Scan for the cell matching the given text and deliver its [X, Y] coordinate at center. 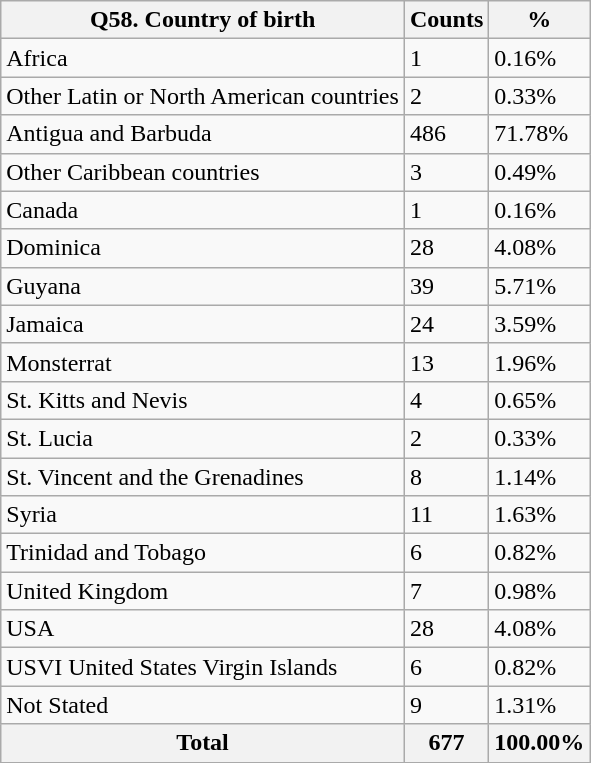
Counts [446, 20]
0.98% [540, 591]
1.63% [540, 515]
1.31% [540, 705]
1.14% [540, 477]
Other Latin or North American countries [203, 96]
Trinidad and Tobago [203, 553]
1.96% [540, 362]
7 [446, 591]
3 [446, 172]
Jamaica [203, 324]
100.00% [540, 743]
St. Kitts and Nevis [203, 400]
39 [446, 286]
USVI United States Virgin Islands [203, 667]
3.59% [540, 324]
11 [446, 515]
0.65% [540, 400]
% [540, 20]
13 [446, 362]
Antigua and Barbuda [203, 134]
United Kingdom [203, 591]
St. Lucia [203, 438]
Canada [203, 210]
USA [203, 629]
486 [446, 134]
9 [446, 705]
Syria [203, 515]
Africa [203, 58]
St. Vincent and the Grenadines [203, 477]
4 [446, 400]
0.49% [540, 172]
Other Caribbean countries [203, 172]
677 [446, 743]
24 [446, 324]
Not Stated [203, 705]
Total [203, 743]
Monsterrat [203, 362]
Dominica [203, 248]
Q58. Country of birth [203, 20]
Guyana [203, 286]
71.78% [540, 134]
8 [446, 477]
5.71% [540, 286]
